Return [X, Y] of the center of cell containing provided text 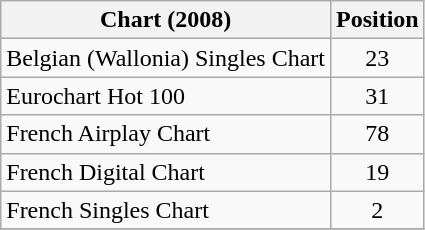
Eurochart Hot 100 [166, 96]
23 [377, 58]
19 [377, 172]
French Digital Chart [166, 172]
31 [377, 96]
2 [377, 210]
French Airplay Chart [166, 134]
Position [377, 20]
Belgian (Wallonia) Singles Chart [166, 58]
French Singles Chart [166, 210]
Chart (2008) [166, 20]
78 [377, 134]
